Pinpoint the cell where the given text exists, returning its (x, y) midpoint coordinate. 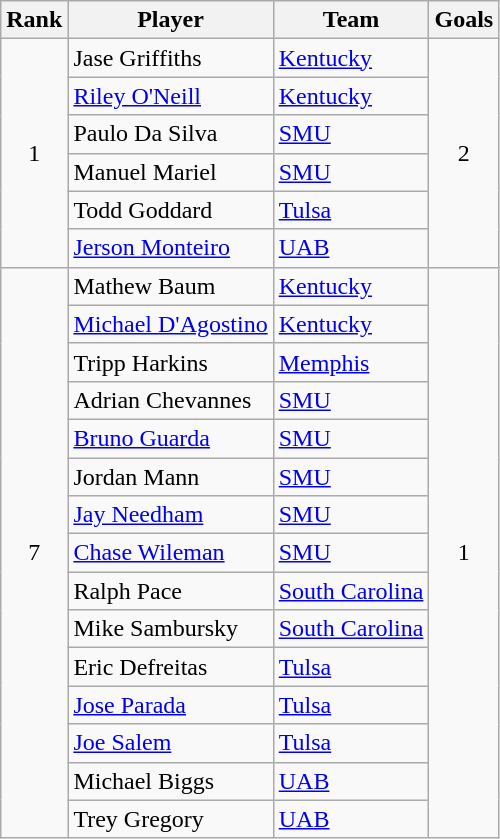
Memphis (351, 362)
Jordan Mann (170, 477)
Tripp Harkins (170, 362)
Adrian Chevannes (170, 400)
Todd Goddard (170, 210)
Trey Gregory (170, 819)
7 (34, 552)
Michael Biggs (170, 781)
Manuel Mariel (170, 172)
Joe Salem (170, 743)
Paulo Da Silva (170, 134)
Player (170, 20)
2 (464, 153)
Mathew Baum (170, 286)
Michael D'Agostino (170, 324)
Eric Defreitas (170, 667)
Chase Wileman (170, 553)
Ralph Pace (170, 591)
Jase Griffiths (170, 58)
Team (351, 20)
Bruno Guarda (170, 438)
Jerson Monteiro (170, 248)
Mike Sambursky (170, 629)
Jose Parada (170, 705)
Goals (464, 20)
Rank (34, 20)
Jay Needham (170, 515)
Riley O'Neill (170, 96)
